Capture the cell that displays the provided text and extract its (X, Y) central coordinate. 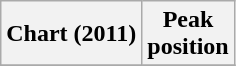
Peakposition (188, 34)
Chart (2011) (72, 34)
